Detect which cell encompasses the target text, then output its [X, Y] center coordinate. 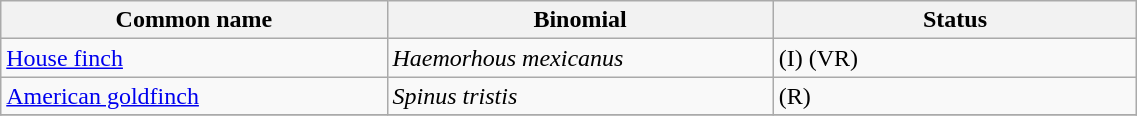
(R) [955, 96]
Status [955, 20]
Spinus tristis [580, 96]
House finch [194, 58]
Common name [194, 20]
Binomial [580, 20]
American goldfinch [194, 96]
(I) (VR) [955, 58]
Haemorhous mexicanus [580, 58]
